Determine the [X, Y] coordinate at the center of the cell enclosing the given text.  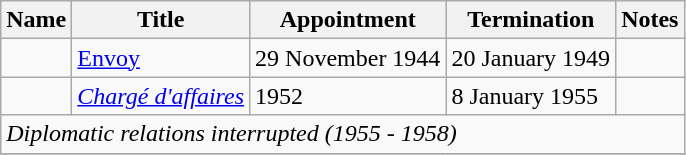
20 January 1949 [531, 58]
Termination [531, 20]
Envoy [161, 58]
Diplomatic relations interrupted (1955 - 1958) [342, 134]
8 January 1955 [531, 96]
Name [36, 20]
Title [161, 20]
Notes [650, 20]
29 November 1944 [348, 58]
1952 [348, 96]
Chargé d'affaires [161, 96]
Appointment [348, 20]
